Output the (X, Y) coordinate of the center of the cell containing the given text.  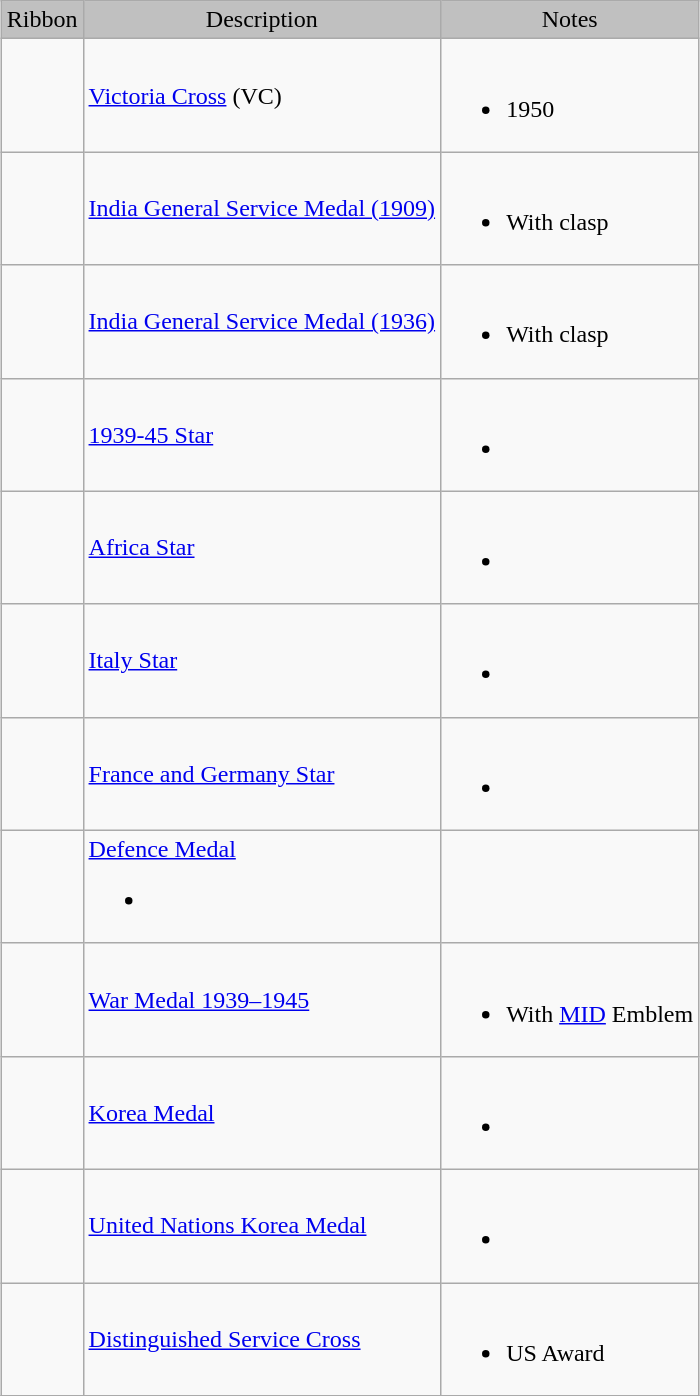
US Award (570, 1338)
Defence Medal (262, 886)
War Medal 1939–1945 (262, 1000)
1939-45 Star (262, 434)
Distinguished Service Cross (262, 1338)
Victoria Cross (VC) (262, 96)
Africa Star (262, 548)
France and Germany Star (262, 774)
Korea Medal (262, 1112)
1950 (570, 96)
Notes (570, 20)
Description (262, 20)
Italy Star (262, 660)
India General Service Medal (1936) (262, 322)
India General Service Medal (1909) (262, 208)
With MID Emblem (570, 1000)
Ribbon (42, 20)
United Nations Korea Medal (262, 1226)
